Find where the given text appears and provide that cell's center as [x, y] coordinate. 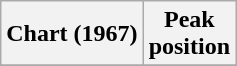
Chart (1967) [72, 34]
Peakposition [189, 34]
